Determine the [x, y] coordinate at the center of the cell enclosing the given text.  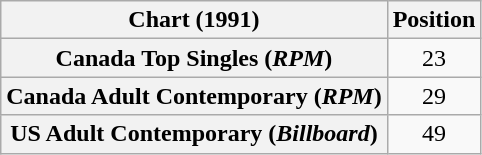
Canada Top Singles (RPM) [194, 58]
49 [434, 134]
Position [434, 20]
23 [434, 58]
US Adult Contemporary (Billboard) [194, 134]
Canada Adult Contemporary (RPM) [194, 96]
Chart (1991) [194, 20]
29 [434, 96]
